Search for the cell housing the specified text and yield its [X, Y] center coordinate. 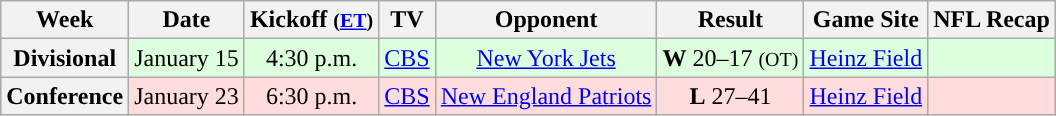
January 23 [187, 96]
January 15 [187, 58]
Conference [65, 96]
Date [187, 20]
Kickoff (ET) [311, 20]
4:30 p.m. [311, 58]
New England Patriots [546, 96]
Opponent [546, 20]
W 20–17 (OT) [730, 58]
Result [730, 20]
Game Site [866, 20]
6:30 p.m. [311, 96]
TV [407, 20]
Week [65, 20]
New York Jets [546, 58]
NFL Recap [992, 20]
Divisional [65, 58]
L 27–41 [730, 96]
